For the text-containing cell, return its midpoint in (X, Y) coordinate format. 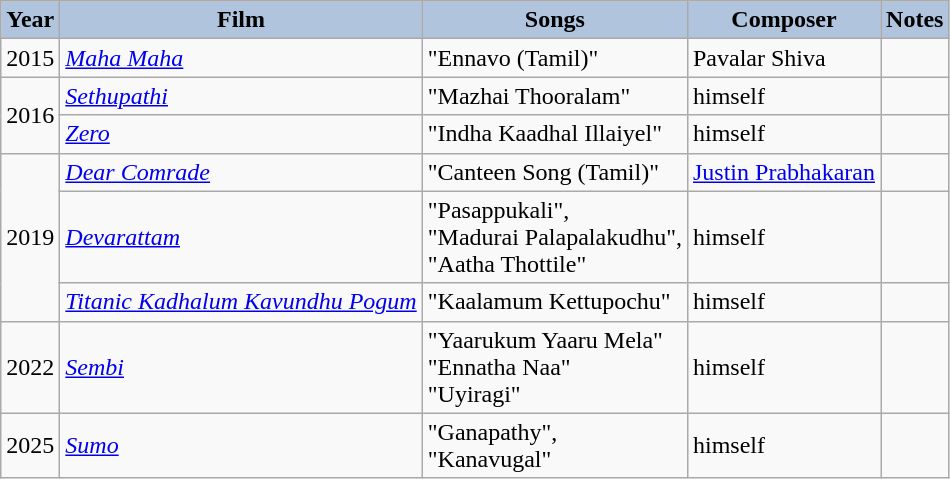
2025 (30, 446)
Pavalar Shiva (784, 58)
"Canteen Song (Tamil)" (554, 172)
"Pasappukali","Madurai Palapalakudhu","Aatha Thottile" (554, 237)
2022 (30, 367)
"Kaalamum Kettupochu" (554, 302)
Dear Comrade (241, 172)
Maha Maha (241, 58)
Sethupathi (241, 96)
2019 (30, 237)
Notes (915, 20)
"Mazhai Thooralam" (554, 96)
Composer (784, 20)
2015 (30, 58)
"Indha Kaadhal Illaiyel" (554, 134)
Songs (554, 20)
"Yaarukum Yaaru Mela" "Ennatha Naa" "Uyiragi" (554, 367)
Zero (241, 134)
"Ennavo (Tamil)" (554, 58)
Justin Prabhakaran (784, 172)
Devarattam (241, 237)
Sembi (241, 367)
Film (241, 20)
Sumo (241, 446)
Titanic Kadhalum Kavundhu Pogum (241, 302)
Year (30, 20)
2016 (30, 115)
"Ganapathy","Kanavugal" (554, 446)
